Identify which cell holds the provided text, then report its (X, Y) central coordinate. 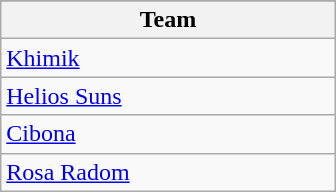
Cibona (168, 134)
Khimik (168, 58)
Rosa Radom (168, 172)
Team (168, 20)
Helios Suns (168, 96)
